Detect which cell encompasses the target text, then output its [x, y] center coordinate. 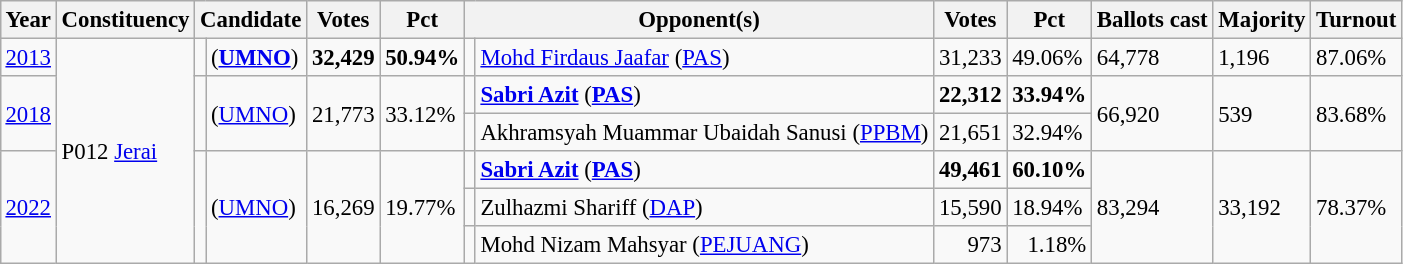
539 [1262, 114]
Constituency [125, 20]
60.10% [1050, 170]
66,920 [1152, 114]
Akhramsyah Muammar Ubaidah Sanusi (PPBM) [704, 133]
21,651 [970, 133]
19.77% [422, 208]
32,429 [344, 57]
33.94% [1050, 95]
2018 [28, 114]
64,778 [1152, 57]
Zulhazmi Shariff (DAP) [704, 208]
2022 [28, 208]
33,192 [1262, 208]
Turnout [1356, 20]
49.06% [1050, 57]
16,269 [344, 208]
2013 [28, 57]
1.18% [1050, 245]
78.37% [1356, 208]
33.12% [422, 114]
22,312 [970, 95]
87.06% [1356, 57]
49,461 [970, 170]
83,294 [1152, 208]
32.94% [1050, 133]
15,590 [970, 208]
21,773 [344, 114]
Ballots cast [1152, 20]
83.68% [1356, 114]
Opponent(s) [698, 20]
973 [970, 245]
31,233 [970, 57]
18.94% [1050, 208]
Mohd Nizam Mahsyar (PEJUANG) [704, 245]
Candidate [251, 20]
Year [28, 20]
1,196 [1262, 57]
50.94% [422, 57]
P012 Jerai [125, 151]
Majority [1262, 20]
Mohd Firdaus Jaafar (PAS) [704, 57]
